Pinpoint the cell where the given text exists, returning its [x, y] midpoint coordinate. 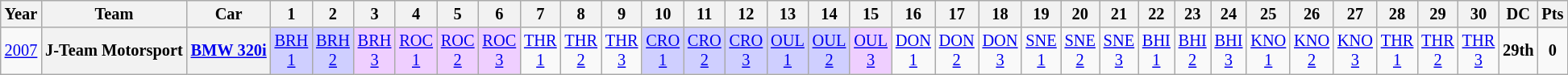
CRO2 [705, 51]
CRO3 [747, 51]
OUL1 [788, 51]
27 [1355, 14]
DON3 [1000, 51]
18 [1000, 14]
Car [229, 14]
14 [830, 14]
24 [1229, 14]
7 [540, 14]
1 [292, 14]
BHI2 [1193, 51]
DC [1518, 14]
ROC2 [458, 51]
BRH1 [292, 51]
23 [1193, 14]
BMW 320i [229, 51]
Team [114, 14]
CRO1 [663, 51]
15 [871, 14]
BHI3 [1229, 51]
2 [333, 14]
SNE1 [1041, 51]
22 [1156, 14]
9 [622, 14]
J-Team Motorsport [114, 51]
16 [913, 14]
KNO2 [1312, 51]
26 [1312, 14]
29 [1437, 14]
29th [1518, 51]
19 [1041, 14]
17 [957, 14]
DON1 [913, 51]
11 [705, 14]
KNO1 [1268, 51]
KNO3 [1355, 51]
Year [21, 14]
10 [663, 14]
12 [747, 14]
30 [1479, 14]
BRH2 [333, 51]
8 [581, 14]
ROC3 [499, 51]
BHI1 [1156, 51]
Pts [1553, 14]
5 [458, 14]
13 [788, 14]
6 [499, 14]
DON2 [957, 51]
2007 [21, 51]
SNE2 [1080, 51]
OUL2 [830, 51]
20 [1080, 14]
BRH3 [375, 51]
OUL3 [871, 51]
ROC1 [416, 51]
SNE3 [1119, 51]
0 [1553, 51]
4 [416, 14]
21 [1119, 14]
28 [1397, 14]
25 [1268, 14]
3 [375, 14]
